Search for the cell housing the specified text and yield its (x, y) center coordinate. 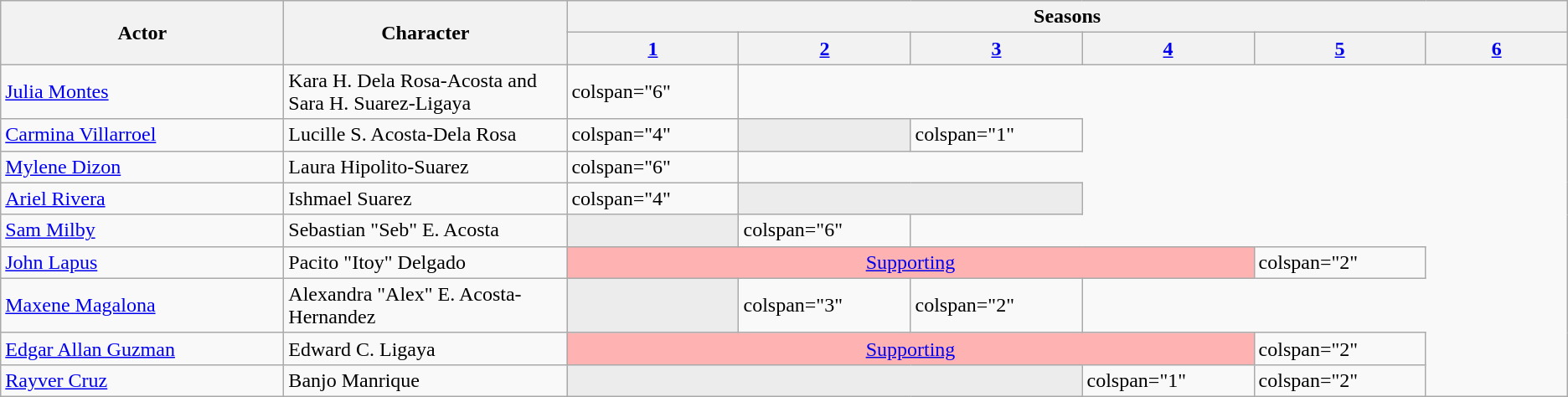
Rayver Cruz (142, 380)
Character (426, 33)
Julia Montes (142, 92)
2 (824, 49)
Alexandra "Alex" E. Acosta-Hernandez (426, 305)
Mylene Dizon (142, 167)
Maxene Magalona (142, 305)
Lucille S. Acosta-Dela Rosa (426, 135)
Laura Hipolito-Suarez (426, 167)
Kara H. Dela Rosa-Acosta and Sara H. Suarez-Ligaya (426, 92)
3 (997, 49)
1 (653, 49)
Actor (142, 33)
Ariel Rivera (142, 198)
6 (1496, 49)
Edward C. Ligaya (426, 348)
Edgar Allan Guzman (142, 348)
4 (1168, 49)
Sebastian "Seb" E. Acosta (426, 230)
colspan="3" (824, 305)
5 (1340, 49)
John Lapus (142, 262)
Sam Milby (142, 230)
Ishmael Suarez (426, 198)
Pacito "Itoy" Delgado (426, 262)
Seasons (1067, 17)
Banjo Manrique (426, 380)
Carmina Villarroel (142, 135)
